Provide the (x, y) coordinate of the cell's center where the given text is located.  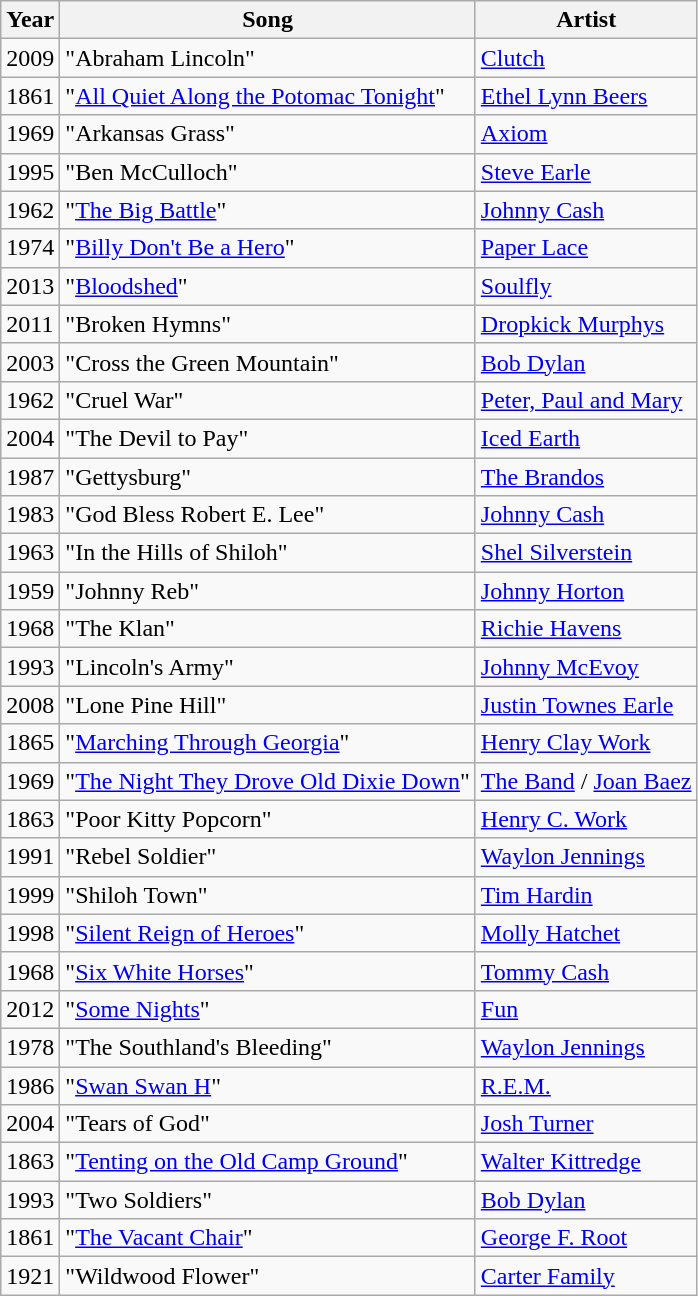
"The Klan" (268, 629)
"Poor Kitty Popcorn" (268, 819)
Johnny Horton (586, 591)
George F. Root (586, 1238)
"The Big Battle" (268, 210)
"Six White Horses" (268, 971)
1998 (30, 933)
Walter Kittredge (586, 1162)
Henry Clay Work (586, 743)
Song (268, 20)
1991 (30, 857)
"The Devil to Pay" (268, 438)
"Marching Through Georgia" (268, 743)
Carter Family (586, 1276)
Iced Earth (586, 438)
1986 (30, 1085)
"Lincoln's Army" (268, 667)
"Arkansas Grass" (268, 134)
1959 (30, 591)
Tommy Cash (586, 971)
Henry C. Work (586, 819)
"All Quiet Along the Potomac Tonight" (268, 96)
2012 (30, 1009)
2011 (30, 324)
1999 (30, 895)
Clutch (586, 58)
"God Bless Robert E. Lee" (268, 515)
1987 (30, 477)
"Two Soldiers" (268, 1200)
"Cruel War" (268, 400)
Richie Havens (586, 629)
"In the Hills of Shiloh" (268, 553)
1983 (30, 515)
The Band / Joan Baez (586, 781)
1963 (30, 553)
"Rebel Soldier" (268, 857)
Ethel Lynn Beers (586, 96)
Dropkick Murphys (586, 324)
"Wildwood Flower" (268, 1276)
1865 (30, 743)
Tim Hardin (586, 895)
"Billy Don't Be a Hero" (268, 248)
Justin Townes Earle (586, 705)
Year (30, 20)
2008 (30, 705)
2013 (30, 286)
"The Vacant Chair" (268, 1238)
"Shiloh Town" (268, 895)
1995 (30, 172)
2003 (30, 362)
"Tears of God" (268, 1124)
Paper Lace (586, 248)
"Cross the Green Mountain" (268, 362)
"Johnny Reb" (268, 591)
2009 (30, 58)
Artist (586, 20)
Axiom (586, 134)
1978 (30, 1047)
"The Southland's Bleeding" (268, 1047)
"Silent Reign of Heroes" (268, 933)
"Bloodshed" (268, 286)
Molly Hatchet (586, 933)
Josh Turner (586, 1124)
Fun (586, 1009)
"Swan Swan H" (268, 1085)
R.E.M. (586, 1085)
Peter, Paul and Mary (586, 400)
"Broken Hymns" (268, 324)
"The Night They Drove Old Dixie Down" (268, 781)
1974 (30, 248)
"Gettysburg" (268, 477)
"Abraham Lincoln" (268, 58)
Steve Earle (586, 172)
"Lone Pine Hill" (268, 705)
Soulfly (586, 286)
"Tenting on the Old Camp Ground" (268, 1162)
1921 (30, 1276)
"Some Nights" (268, 1009)
Johnny McEvoy (586, 667)
"Ben McCulloch" (268, 172)
Shel Silverstein (586, 553)
The Brandos (586, 477)
